Determine the [X, Y] coordinate at the center of the cell enclosing the given text.  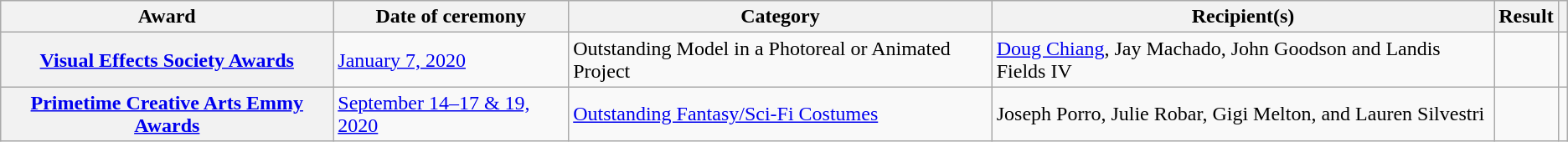
Joseph Porro, Julie Robar, Gigi Melton, and Lauren Silvestri [1243, 114]
January 7, 2020 [451, 60]
Recipient(s) [1243, 17]
Outstanding Model in a Photoreal or Animated Project [781, 60]
September 14–17 & 19, 2020 [451, 114]
Primetime Creative Arts Emmy Awards [168, 114]
Result [1526, 17]
Visual Effects Society Awards [168, 60]
Category [781, 17]
Date of ceremony [451, 17]
Doug Chiang, Jay Machado, John Goodson and Landis Fields IV [1243, 60]
Outstanding Fantasy/Sci-Fi Costumes [781, 114]
Award [168, 17]
